Return the [X, Y] coordinate for the center point of the cell that contains the specified text.  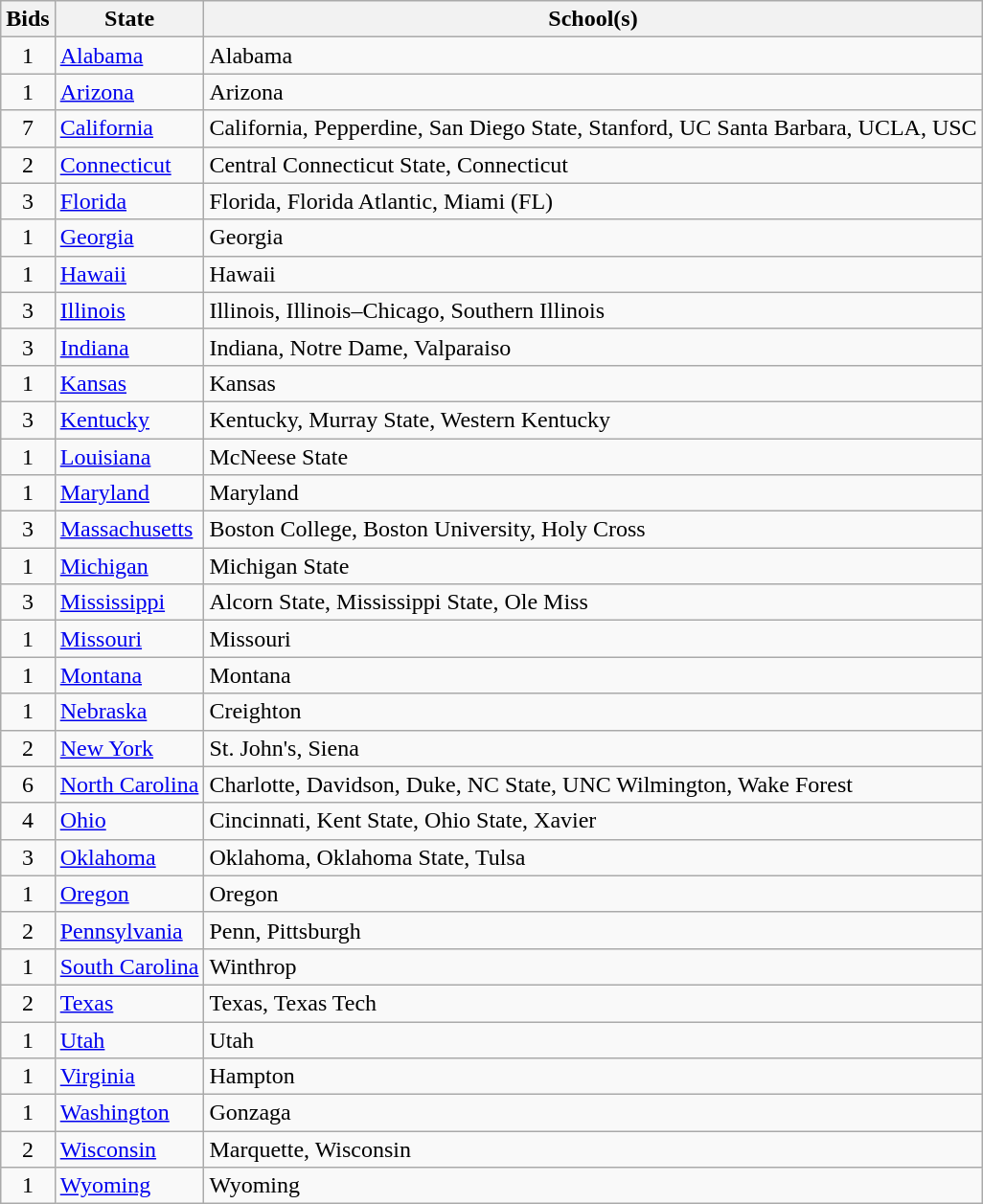
Pennsylvania [129, 930]
Kentucky [129, 420]
Michigan State [593, 566]
Winthrop [593, 966]
7 [28, 128]
Texas, Texas Tech [593, 1003]
Connecticut [129, 165]
State [129, 19]
South Carolina [129, 966]
Indiana, Notre Dame, Valparaiso [593, 347]
Bids [28, 19]
Gonzaga [593, 1113]
Wisconsin [129, 1149]
California [129, 128]
Texas [129, 1003]
4 [28, 821]
Central Connecticut State, Connecticut [593, 165]
Mississippi [129, 602]
Ohio [129, 821]
Penn, Pittsburgh [593, 930]
McNeese State [593, 457]
New York [129, 748]
Boston College, Boston University, Holy Cross [593, 530]
Oklahoma, Oklahoma State, Tulsa [593, 857]
Oklahoma [129, 857]
Louisiana [129, 457]
Massachusetts [129, 530]
School(s) [593, 19]
North Carolina [129, 784]
6 [28, 784]
Marquette, Wisconsin [593, 1149]
Charlotte, Davidson, Duke, NC State, UNC Wilmington, Wake Forest [593, 784]
Creighton [593, 712]
St. John's, Siena [593, 748]
Illinois, Illinois–Chicago, Southern Illinois [593, 310]
Virginia [129, 1077]
Michigan [129, 566]
Florida, Florida Atlantic, Miami (FL) [593, 201]
Florida [129, 201]
Alcorn State, Mississippi State, Ole Miss [593, 602]
Nebraska [129, 712]
Hampton [593, 1077]
Cincinnati, Kent State, Ohio State, Xavier [593, 821]
Illinois [129, 310]
California, Pepperdine, San Diego State, Stanford, UC Santa Barbara, UCLA, USC [593, 128]
Kentucky, Murray State, Western Kentucky [593, 420]
Washington [129, 1113]
Indiana [129, 347]
